Find where the given text appears and provide that cell's center as [x, y] coordinate. 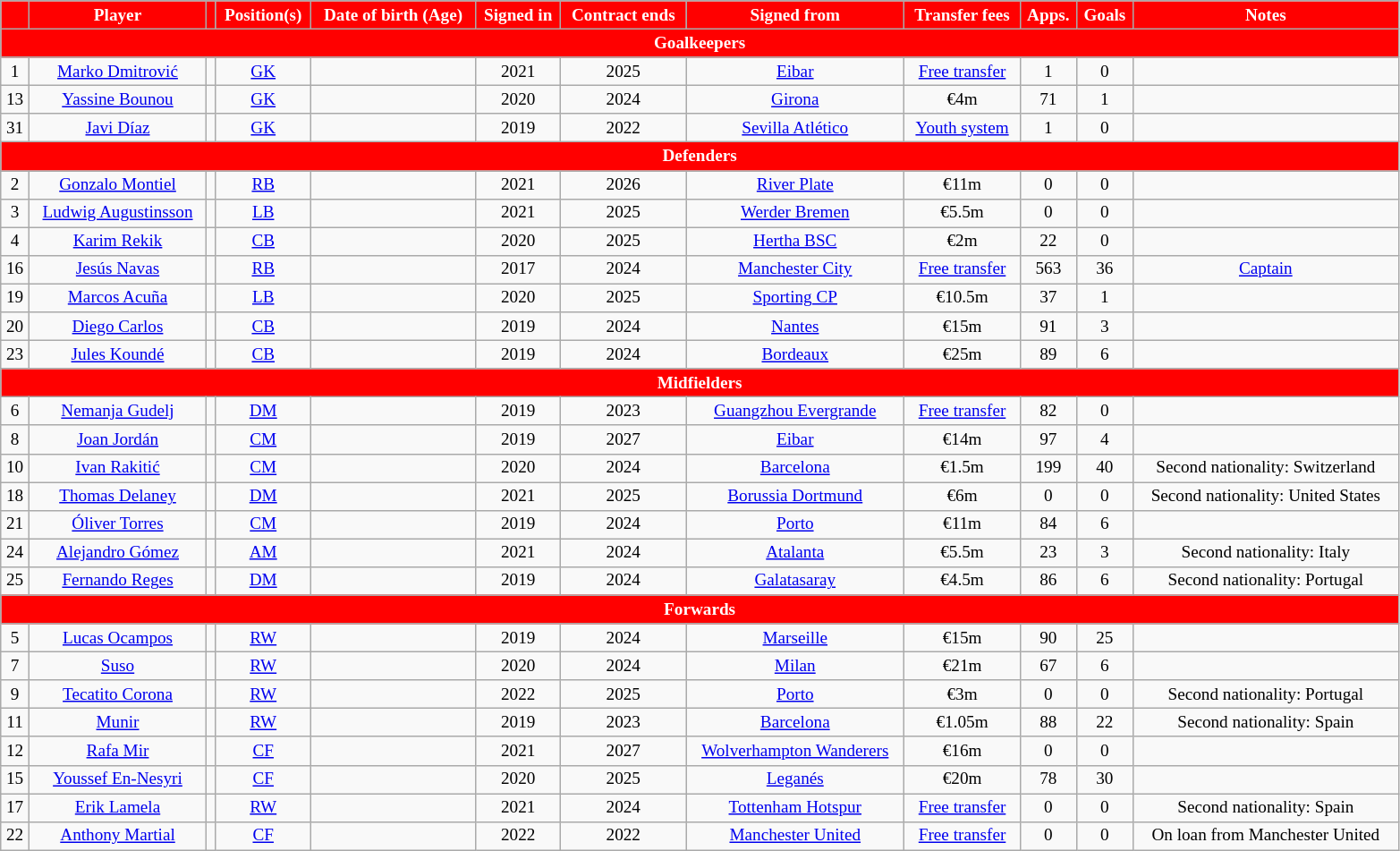
Goals [1106, 15]
€1.05m [963, 723]
17 [15, 807]
2017 [518, 269]
Thomas Delaney [117, 496]
€10.5m [963, 298]
Alejandro Gómez [117, 553]
Sporting CP [795, 298]
Galatasaray [795, 581]
Anthony Martial [117, 836]
Ludwig Augustinsson [117, 213]
AM [263, 553]
Hertha BSC [795, 242]
€6m [963, 496]
Defenders [700, 157]
11 [15, 723]
Forwards [700, 609]
15 [15, 779]
Jules Koundé [117, 354]
Manchester United [795, 836]
Date of birth (Age) [394, 15]
On loan from Manchester United [1265, 836]
Second nationality: Italy [1265, 553]
13 [15, 99]
31 [15, 128]
Joan Jordán [117, 439]
10 [15, 468]
Marcos Acuña [117, 298]
24 [15, 553]
Notes [1265, 15]
8 [15, 439]
€4m [963, 99]
Midfielders [700, 383]
82 [1048, 412]
Diego Carlos [117, 327]
Suso [117, 666]
16 [15, 269]
Captain [1265, 269]
2 [15, 184]
88 [1048, 723]
Tottenham Hotspur [795, 807]
Wolverhampton Wanderers [795, 751]
90 [1048, 638]
97 [1048, 439]
30 [1106, 779]
Yassine Bounou [117, 99]
Manchester City [795, 269]
12 [15, 751]
Signed in [518, 15]
€14m [963, 439]
Position(s) [263, 15]
Karim Rekik [117, 242]
Bordeaux [795, 354]
Erik Lamela [117, 807]
84 [1048, 524]
Nemanja Gudelj [117, 412]
Second nationality: Switzerland [1265, 468]
€3m [963, 694]
Signed from [795, 15]
Gonzalo Montiel [117, 184]
€21m [963, 666]
Contract ends [624, 15]
Ivan Rakitić [117, 468]
563 [1048, 269]
Lucas Ocampos [117, 638]
89 [1048, 354]
€1.5m [963, 468]
199 [1048, 468]
Milan [795, 666]
Rafa Mir [117, 751]
36 [1106, 269]
Óliver Torres [117, 524]
67 [1048, 666]
37 [1048, 298]
2026 [624, 184]
Player [117, 15]
Youth system [963, 128]
Munir [117, 723]
Youssef En-Nesyri [117, 779]
18 [15, 496]
Guangzhou Evergrande [795, 412]
78 [1048, 779]
Javi Díaz [117, 128]
Werder Bremen [795, 213]
Apps. [1048, 15]
Leganés [795, 779]
20 [15, 327]
€20m [963, 779]
Goalkeepers [700, 43]
9 [15, 694]
River Plate [795, 184]
€16m [963, 751]
€4.5m [963, 581]
Marko Dmitrović [117, 72]
Transfer fees [963, 15]
Atalanta [795, 553]
7 [15, 666]
Girona [795, 99]
€2m [963, 242]
Tecatito Corona [117, 694]
Second nationality: United States [1265, 496]
71 [1048, 99]
21 [15, 524]
Fernando Reges [117, 581]
€25m [963, 354]
19 [15, 298]
40 [1106, 468]
Borussia Dortmund [795, 496]
91 [1048, 327]
Jesús Navas [117, 269]
Sevilla Atlético [795, 128]
5 [15, 638]
86 [1048, 581]
Nantes [795, 327]
Marseille [795, 638]
